Scan for the cell matching the given text and deliver its [x, y] coordinate at center. 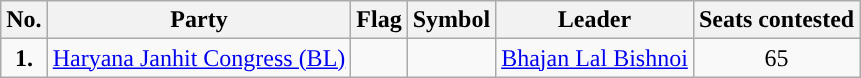
1. [24, 58]
Haryana Janhit Congress (BL) [199, 58]
Leader [595, 20]
Party [199, 20]
Bhajan Lal Bishnoi [595, 58]
No. [24, 20]
Flag [379, 20]
Seats contested [776, 20]
Symbol [451, 20]
65 [776, 58]
